Provide the [x, y] coordinate of the cell's center where the given text is located.  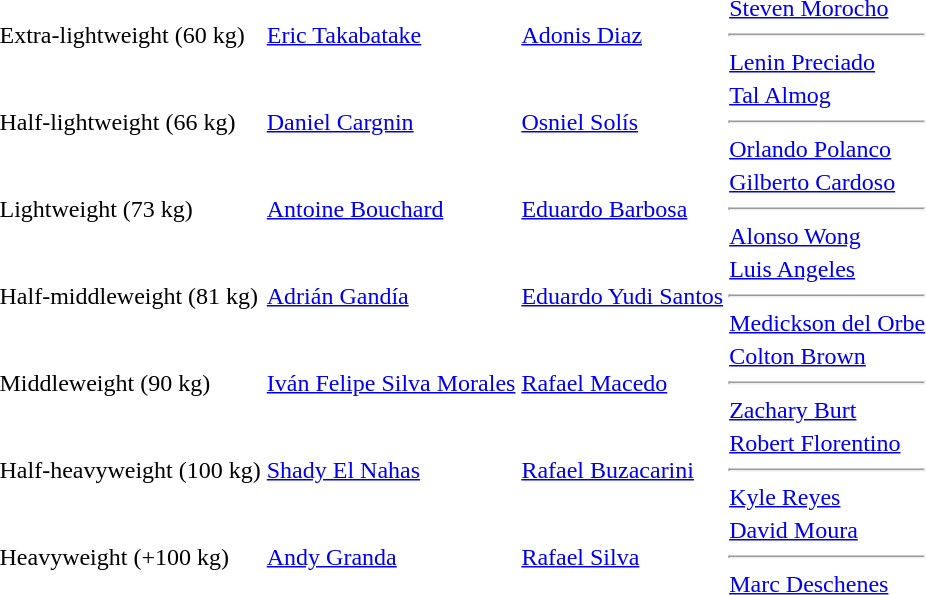
Shady El Nahas [391, 470]
Daniel Cargnin [391, 122]
Antoine Bouchard [391, 209]
Eduardo Yudi Santos [622, 296]
Osniel Solís [622, 122]
Iván Felipe Silva Morales [391, 383]
Rafael Buzacarini [622, 470]
Adrián Gandía [391, 296]
Eduardo Barbosa [622, 209]
Rafael Macedo [622, 383]
